For the text-containing cell, return its midpoint in [x, y] coordinate format. 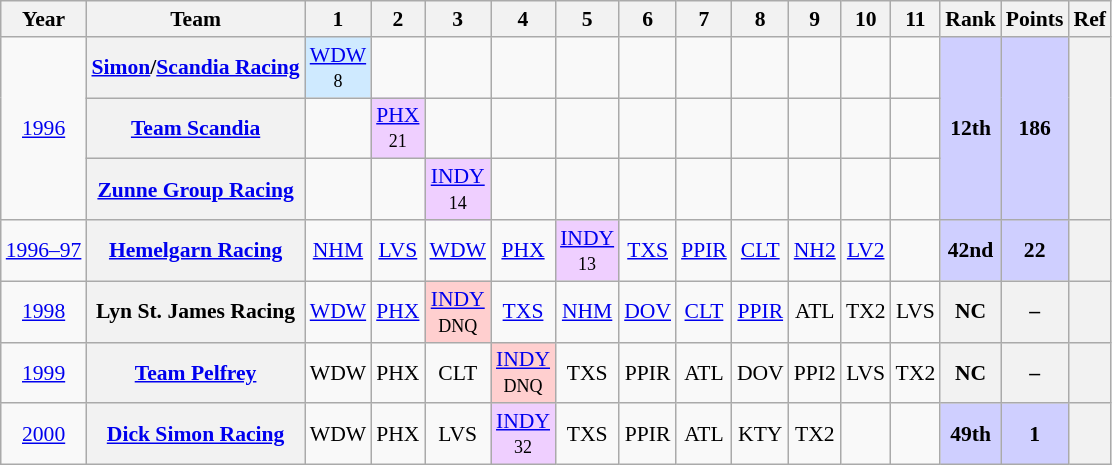
2000 [44, 434]
Hemelgarn Racing [195, 250]
Rank [970, 19]
1996–97 [44, 250]
1998 [44, 312]
Points [1035, 19]
42nd [970, 250]
6 [648, 19]
11 [916, 19]
8 [760, 19]
WDW8 [338, 68]
Team Scandia [195, 128]
1996 [44, 128]
22 [1035, 250]
INDY32 [523, 434]
Lyn St. James Racing [195, 312]
3 [457, 19]
KTY [760, 434]
4 [523, 19]
INDY14 [457, 190]
Zunne Group Racing [195, 190]
10 [866, 19]
Simon/Scandia Racing [195, 68]
Dick Simon Racing [195, 434]
INDY13 [587, 250]
NH2 [815, 250]
7 [704, 19]
Year [44, 19]
1999 [44, 372]
PPI2 [815, 372]
Team [195, 19]
LV2 [866, 250]
5 [587, 19]
186 [1035, 128]
PHX21 [398, 128]
49th [970, 434]
12th [970, 128]
9 [815, 19]
2 [398, 19]
Ref [1090, 19]
Team Pelfrey [195, 372]
